Pinpoint the cell where the given text exists, returning its [x, y] midpoint coordinate. 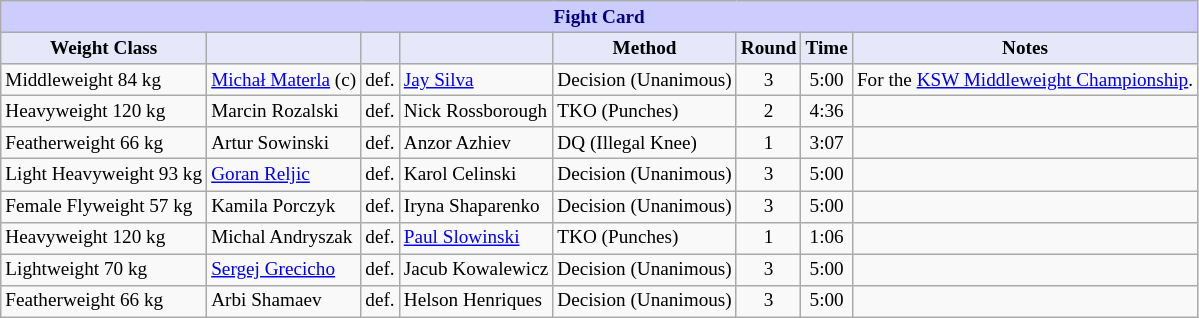
Kamila Porczyk [284, 206]
Arbi Shamaev [284, 301]
1:06 [826, 238]
Sergej Grecicho [284, 270]
Michal Andryszak [284, 238]
Female Flyweight 57 kg [104, 206]
Light Heavyweight 93 kg [104, 175]
Jay Silva [476, 80]
Lightweight 70 kg [104, 270]
4:36 [826, 111]
Nick Rossborough [476, 111]
Method [644, 48]
Paul Slowinski [476, 238]
Marcin Rozalski [284, 111]
Middleweight 84 kg [104, 80]
Anzor Azhiev [476, 143]
For the KSW Middleweight Championship. [1024, 80]
Michał Materla (c) [284, 80]
Notes [1024, 48]
3:07 [826, 143]
Artur Sowinski [284, 143]
Jacub Kowalewicz [476, 270]
Fight Card [600, 17]
2 [768, 111]
Iryna Shaparenko [476, 206]
Weight Class [104, 48]
Helson Henriques [476, 301]
Goran Reljic [284, 175]
Round [768, 48]
Karol Celinski [476, 175]
DQ (Illegal Knee) [644, 143]
Time [826, 48]
